Return the (x, y) coordinate for the center point of the cell that contains the specified text.  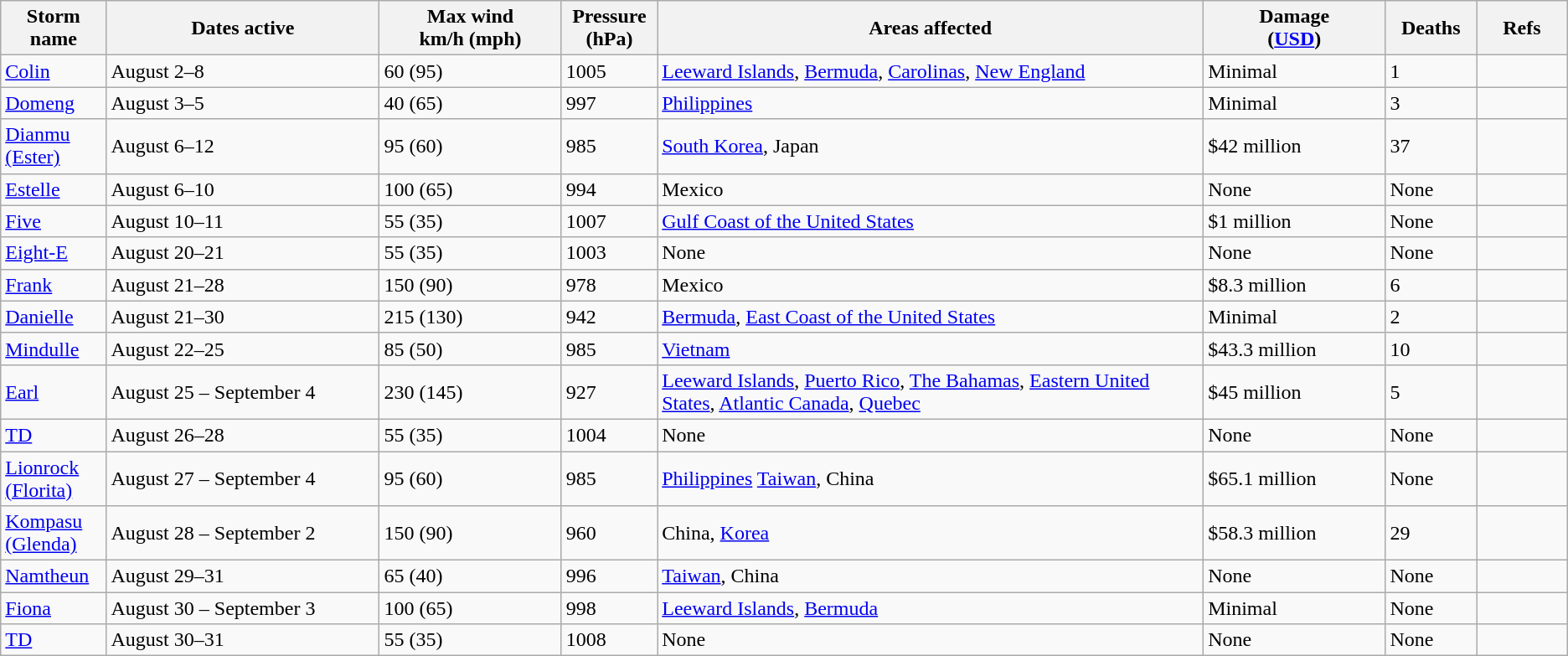
$65.1 million (1295, 478)
997 (610, 103)
August 6–10 (243, 189)
Domeng (54, 103)
Areas affected (931, 28)
Frank (54, 285)
Leeward Islands, Bermuda, Carolinas, New England (931, 71)
2 (1431, 317)
August 20–21 (243, 253)
Kompasu (Glenda) (54, 533)
Estelle (54, 189)
Damage(USD) (1295, 28)
August 29–31 (243, 576)
40 (65) (471, 103)
1003 (610, 253)
Philippines Taiwan, China (931, 478)
Pressure(hPa) (610, 28)
Mindulle (54, 349)
Leeward Islands, Puerto Rico, The Bahamas, Eastern United States, Atlantic Canada, Quebec (931, 392)
10 (1431, 349)
$42 million (1295, 146)
994 (610, 189)
August 3–5 (243, 103)
August 10–11 (243, 221)
6 (1431, 285)
Lionrock (Florita) (54, 478)
5 (1431, 392)
230 (145) (471, 392)
August 21–28 (243, 285)
August 6–12 (243, 146)
1005 (610, 71)
August 30–31 (243, 640)
$45 million (1295, 392)
978 (610, 285)
65 (40) (471, 576)
215 (130) (471, 317)
August 28 – September 2 (243, 533)
Danielle (54, 317)
Namtheun (54, 576)
942 (610, 317)
960 (610, 533)
August 21–30 (243, 317)
Vietnam (931, 349)
China, Korea (931, 533)
1007 (610, 221)
$43.3 million (1295, 349)
$8.3 million (1295, 285)
August 27 – September 4 (243, 478)
Eight-E (54, 253)
998 (610, 608)
Colin (54, 71)
Dianmu (Ester) (54, 146)
August 2–8 (243, 71)
29 (1431, 533)
927 (610, 392)
Bermuda, East Coast of the United States (931, 317)
3 (1431, 103)
Fiona (54, 608)
$1 million (1295, 221)
South Korea, Japan (931, 146)
Gulf Coast of the United States (931, 221)
Leeward Islands, Bermuda (931, 608)
1004 (610, 435)
August 25 – September 4 (243, 392)
60 (95) (471, 71)
Earl (54, 392)
85 (50) (471, 349)
1008 (610, 640)
Deaths (1431, 28)
August 22–25 (243, 349)
Five (54, 221)
37 (1431, 146)
Refs (1523, 28)
August 26–28 (243, 435)
1 (1431, 71)
Max windkm/h (mph) (471, 28)
$58.3 million (1295, 533)
August 30 – September 3 (243, 608)
Dates active (243, 28)
Philippines (931, 103)
996 (610, 576)
Storm name (54, 28)
Taiwan, China (931, 576)
